Extract the (X, Y) coordinate from the center of the cell holding the provided text.  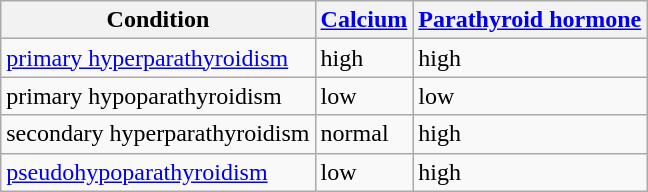
primary hyperparathyroidism (158, 58)
Calcium (364, 20)
pseudohypoparathyroidism (158, 172)
Condition (158, 20)
Parathyroid hormone (530, 20)
normal (364, 134)
secondary hyperparathyroidism (158, 134)
primary hypoparathyroidism (158, 96)
